Return the (x, y) coordinate for the center point of the cell that contains the specified text.  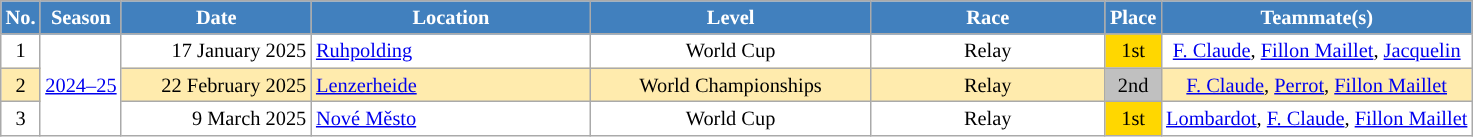
22 February 2025 (216, 85)
1 (21, 51)
Teammate(s) (1316, 17)
F. Claude, Perrot, Fillon Maillet (1316, 85)
F. Claude, Fillon Maillet, Jacquelin (1316, 51)
Ruhpolding (451, 51)
2024–25 (80, 84)
Nové Město (451, 118)
2nd (1133, 85)
Date (216, 17)
9 March 2025 (216, 118)
Location (451, 17)
Lenzerheide (451, 85)
Place (1133, 17)
No. (21, 17)
17 January 2025 (216, 51)
Level (731, 17)
Race (988, 17)
World Championships (731, 85)
3 (21, 118)
2 (21, 85)
Lombardot, F. Claude, Fillon Maillet (1316, 118)
Season (80, 17)
